Detect which cell encompasses the target text, then output its [x, y] center coordinate. 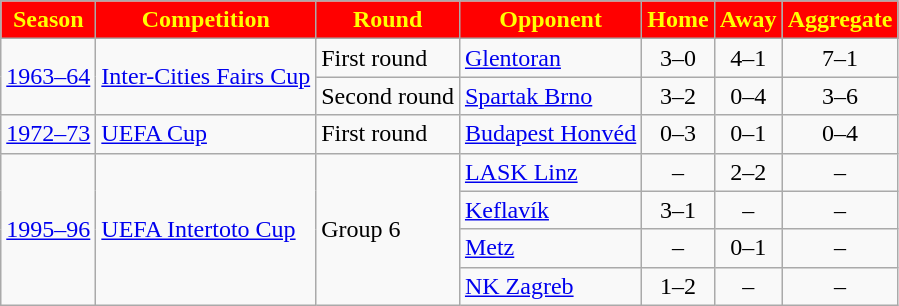
1972–73 [48, 134]
Home [678, 20]
Metz [550, 248]
3–1 [678, 210]
7–1 [840, 58]
1963–64 [48, 77]
Opponent [550, 20]
NK Zagreb [550, 286]
UEFA Intertoto Cup [206, 229]
3–0 [678, 58]
Budapest Honvéd [550, 134]
Away [748, 20]
Competition [206, 20]
1–2 [678, 286]
1995–96 [48, 229]
Second round [388, 96]
Season [48, 20]
0–3 [678, 134]
UEFA Cup [206, 134]
LASK Linz [550, 172]
4–1 [748, 58]
Inter-Cities Fairs Cup [206, 77]
Spartak Brno [550, 96]
2–2 [748, 172]
Glentoran [550, 58]
Aggregate [840, 20]
3–6 [840, 96]
Keflavík [550, 210]
3–2 [678, 96]
Round [388, 20]
Group 6 [388, 229]
